Determine the [x, y] coordinate at the center of the cell enclosing the given text.  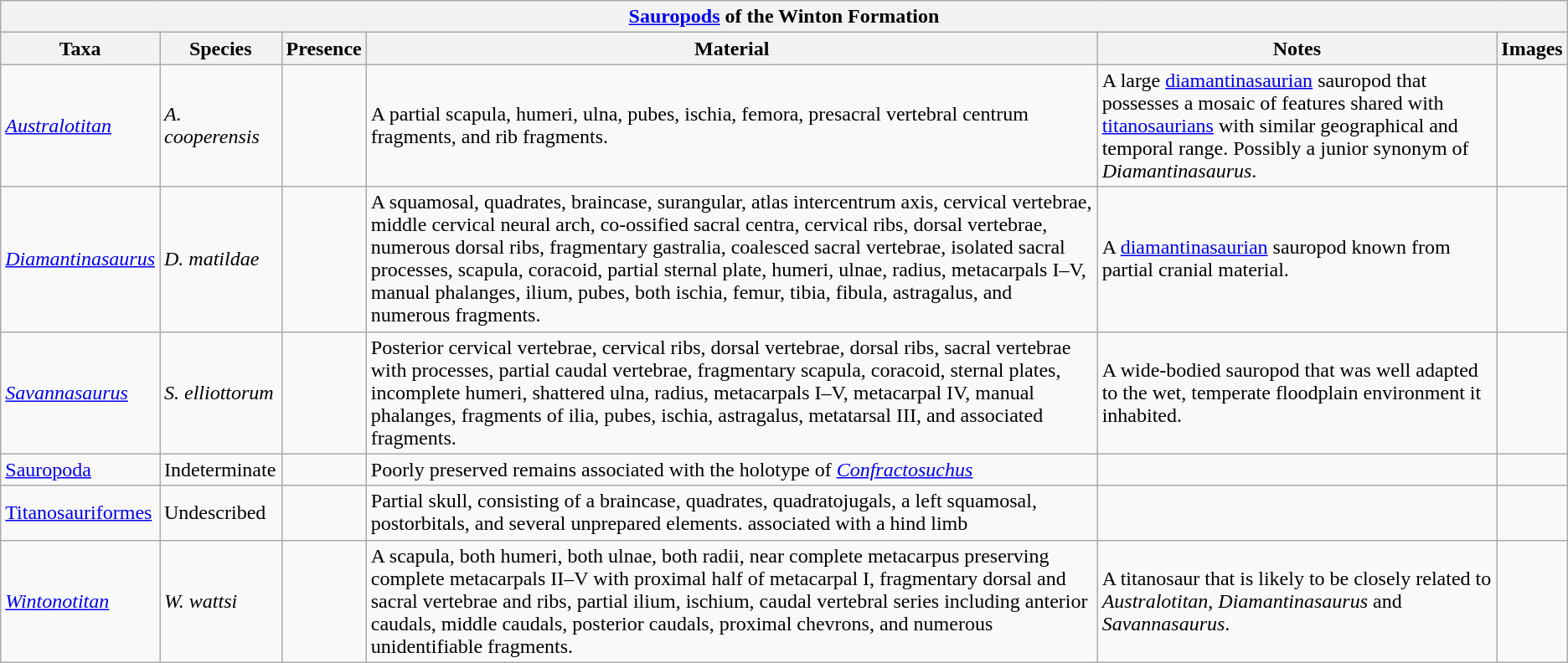
A. cooperensis [220, 126]
A titanosaur that is likely to be closely related to Australotitan, Diamantinasaurus and Savannasaurus. [1297, 601]
Species [220, 49]
Diamantinasaurus [80, 260]
A wide-bodied sauropod that was well adapted to the wet, temperate floodplain environment it inhabited. [1297, 393]
Notes [1297, 49]
Presence [323, 49]
Indeterminate [220, 470]
A partial scapula, humeri, ulna, pubes, ischia, femora, presacral vertebral centrum fragments, and rib fragments. [732, 126]
Savannasaurus [80, 393]
Titanosauriformes [80, 512]
Sauropoda [80, 470]
Wintonotitan [80, 601]
Poorly preserved remains associated with the holotype of Confractosuchus [732, 470]
D. matildae [220, 260]
Undescribed [220, 512]
S. elliottorum [220, 393]
Images [1532, 49]
Material [732, 49]
Australotitan [80, 126]
Sauropods of the Winton Formation [784, 17]
Taxa [80, 49]
W. wattsi [220, 601]
A diamantinasaurian sauropod known from partial cranial material. [1297, 260]
